Locate the cell with the specified text and output its [x, y] center coordinate. 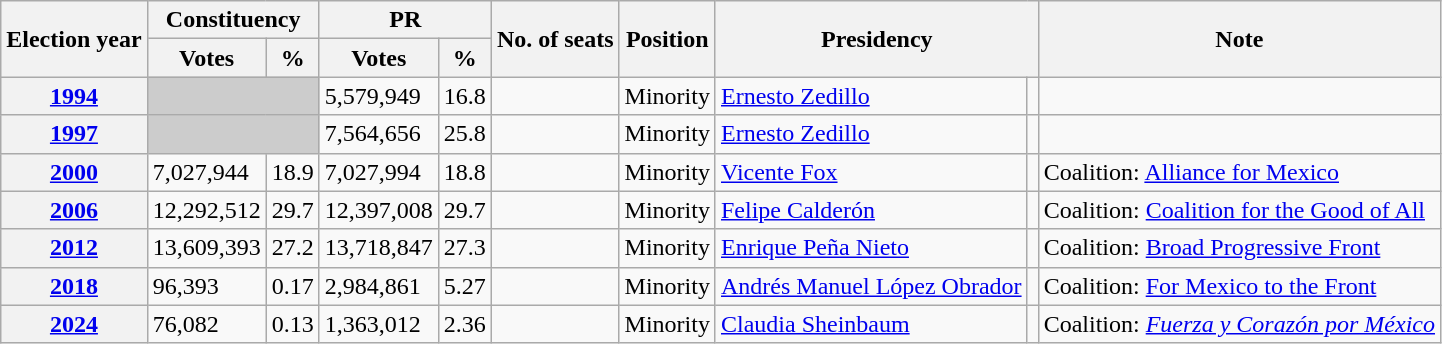
Coalition: Fuerza y Corazón por México [1239, 324]
2000 [74, 172]
No. of seats [555, 39]
Presidency [876, 39]
5,579,949 [378, 96]
2018 [74, 286]
2.36 [464, 324]
0.17 [292, 286]
7,027,944 [206, 172]
27.3 [464, 248]
7,564,656 [378, 134]
Enrique Peña Nieto [871, 248]
1,363,012 [378, 324]
1994 [74, 96]
Coalition: Alliance for Mexico [1239, 172]
Vicente Fox [871, 172]
12,292,512 [206, 210]
Coalition: Coalition for the Good of All [1239, 210]
2012 [74, 248]
18.9 [292, 172]
0.13 [292, 324]
13,718,847 [378, 248]
2,984,861 [378, 286]
1997 [74, 134]
Felipe Calderón [871, 210]
Election year [74, 39]
Andrés Manuel López Obrador [871, 286]
2006 [74, 210]
7,027,994 [378, 172]
76,082 [206, 324]
96,393 [206, 286]
Note [1239, 39]
16.8 [464, 96]
Constituency [233, 20]
13,609,393 [206, 248]
PR [405, 20]
Coalition: For Mexico to the Front [1239, 286]
18.8 [464, 172]
27.2 [292, 248]
12,397,008 [378, 210]
5.27 [464, 286]
Position [667, 39]
2024 [74, 324]
25.8 [464, 134]
Coalition: Broad Progressive Front [1239, 248]
Claudia Sheinbaum [871, 324]
